Return the (X, Y) coordinate for the center point of the cell that contains the specified text.  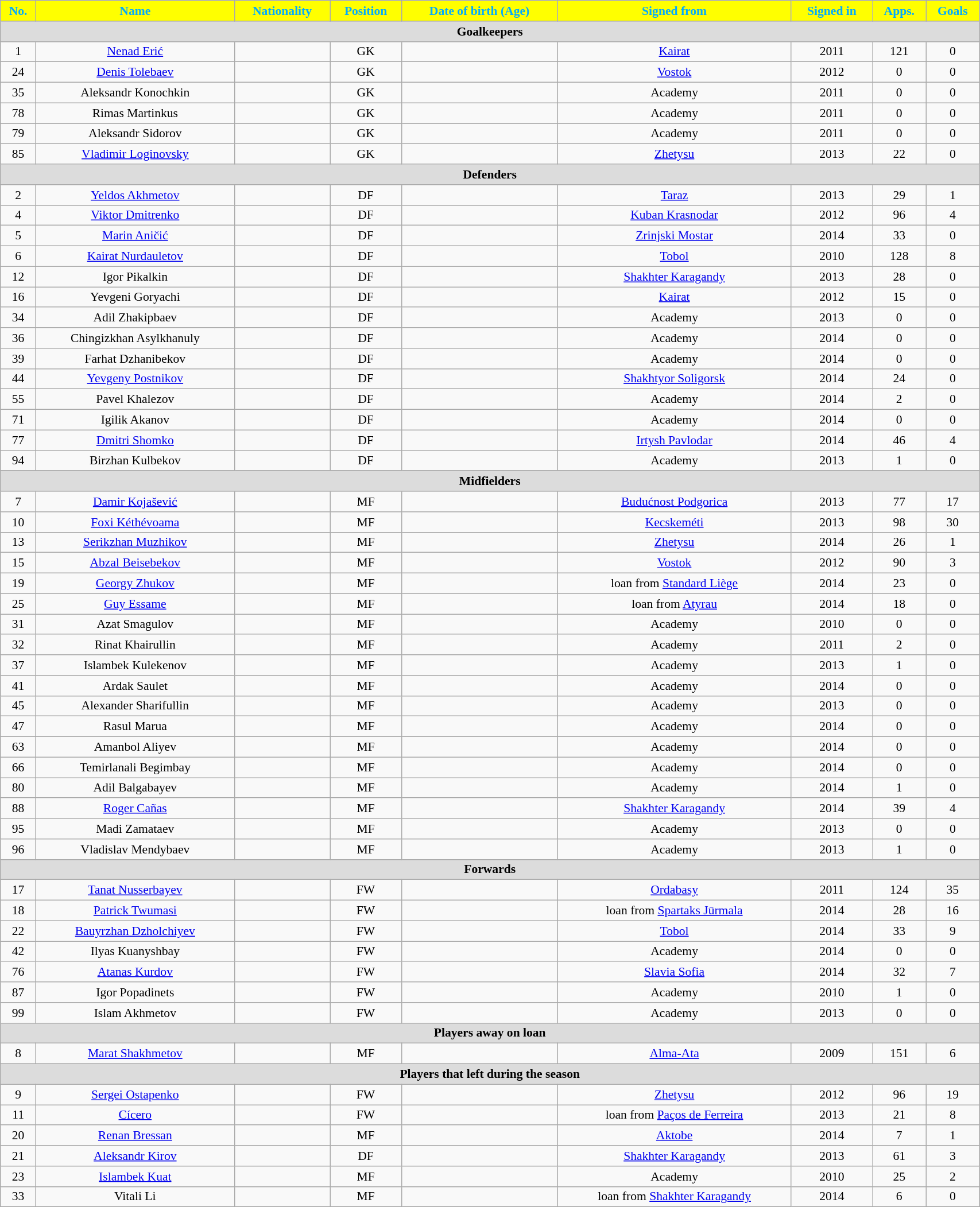
88 (18, 809)
46 (899, 440)
98 (899, 522)
loan from Spartaks Jūrmala (674, 911)
Goalkeepers (490, 32)
99 (18, 1013)
Marat Shakhmetov (135, 1054)
Aleksandr Sidorov (135, 134)
13 (18, 542)
Players that left during the season (490, 1074)
Forwards (490, 870)
47 (18, 727)
Islambek Kuat (135, 1177)
151 (899, 1054)
Dmitri Shomko (135, 440)
Budućnost Podgorica (674, 502)
Sergei Ostapenko (135, 1095)
Shakhtyor Soligorsk (674, 379)
Kairat Nurdauletov (135, 257)
Pavel Khalezov (135, 399)
Madi Zamataev (135, 829)
121 (899, 52)
Chingizkhan Asylkhanuly (135, 338)
79 (18, 134)
Adil Zhakipbaev (135, 318)
Yevgeny Postnikov (135, 379)
Slavia Sofia (674, 972)
Patrick Twumasi (135, 911)
Zrinjski Mostar (674, 236)
5 (18, 236)
Tanat Nusserbayev (135, 890)
34 (18, 318)
42 (18, 952)
No. (18, 11)
Roger Cañas (135, 809)
71 (18, 420)
44 (18, 379)
Date of birth (Age) (479, 11)
Farhat Dzhanibekov (135, 359)
Viktor Dmitrenko (135, 215)
Azat Smagulov (135, 624)
Denis Tolebaev (135, 72)
Marin Aničić (135, 236)
Signed from (674, 11)
36 (18, 338)
Islam Akhmetov (135, 1013)
Nationality (282, 11)
Apps. (899, 11)
loan from Standard Liège (674, 584)
61 (899, 1156)
55 (18, 399)
Amanbol Aliyev (135, 747)
Rasul Marua (135, 727)
Ardak Saulet (135, 686)
Atanas Kurdov (135, 972)
Abzal Beisebekov (135, 563)
Name (135, 11)
41 (18, 686)
loan from Shakhter Karagandy (674, 1197)
31 (18, 624)
Aleksandr Konochkin (135, 93)
80 (18, 788)
26 (899, 542)
Nenad Erić (135, 52)
Vitali Li (135, 1197)
10 (18, 522)
Kuban Krasnodar (674, 215)
2009 (831, 1054)
Goals (953, 11)
Signed in (831, 11)
63 (18, 747)
Adil Balgabayev (135, 788)
Yevgeni Goryachi (135, 297)
Alma-Ata (674, 1054)
Irtysh Pavlodar (674, 440)
37 (18, 665)
Vladimir Loginovsky (135, 154)
Ordabasy (674, 890)
Players away on loan (490, 1033)
Islambek Kulekenov (135, 665)
Rinat Khairullin (135, 645)
45 (18, 706)
Cícero (135, 1115)
Serikzhan Muzhikov (135, 542)
Taraz (674, 195)
Rimas Martinkus (135, 113)
loan from Atyrau (674, 604)
Yeldos Akhmetov (135, 195)
Georgy Zhukov (135, 584)
66 (18, 767)
Midfielders (490, 482)
Guy Essame (135, 604)
29 (899, 195)
Igor Popadinets (135, 992)
78 (18, 113)
30 (953, 522)
124 (899, 890)
loan from Paços de Ferreira (674, 1115)
90 (899, 563)
12 (18, 277)
Renan Bressan (135, 1136)
Birzhan Kulbekov (135, 461)
Ilyas Kuanyshbay (135, 952)
Bauyrzhan Dzholchiyev (135, 931)
Igor Pikalkin (135, 277)
Aktobe (674, 1136)
85 (18, 154)
Vladislav Mendybaev (135, 849)
128 (899, 257)
95 (18, 829)
Defenders (490, 174)
Igilik Akanov (135, 420)
76 (18, 972)
Foxi Kéthévoama (135, 522)
94 (18, 461)
11 (18, 1115)
Damir Kojašević (135, 502)
Temirlanali Begimbay (135, 767)
20 (18, 1136)
Alexander Sharifullin (135, 706)
Aleksandr Kirov (135, 1156)
Kecskeméti (674, 522)
87 (18, 992)
Position (366, 11)
